Provide the (x, y) coordinate of the cell's center where the given text is located.  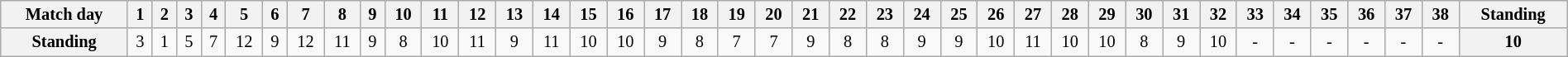
13 (514, 14)
27 (1034, 14)
21 (810, 14)
4 (213, 14)
30 (1145, 14)
34 (1292, 14)
14 (551, 14)
22 (849, 14)
19 (736, 14)
24 (921, 14)
17 (663, 14)
16 (625, 14)
15 (589, 14)
26 (996, 14)
32 (1219, 14)
23 (885, 14)
38 (1441, 14)
36 (1366, 14)
18 (700, 14)
35 (1330, 14)
20 (774, 14)
31 (1181, 14)
Match day (65, 14)
6 (275, 14)
28 (1070, 14)
37 (1403, 14)
25 (959, 14)
33 (1255, 14)
29 (1107, 14)
2 (165, 14)
